Search for the cell housing the specified text and yield its [X, Y] center coordinate. 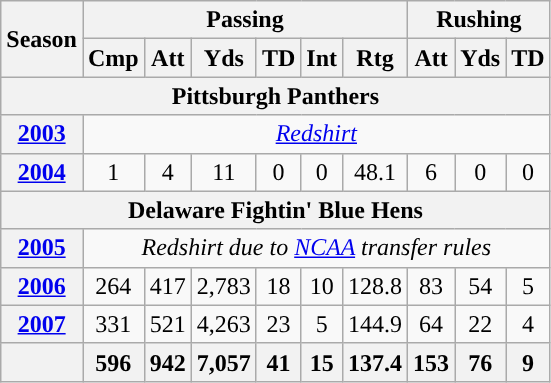
Pittsburgh Panthers [276, 96]
6 [432, 172]
2003 [42, 134]
4,263 [224, 324]
153 [432, 362]
23 [278, 324]
2,783 [224, 286]
264 [113, 286]
2005 [42, 248]
596 [113, 362]
Passing [244, 20]
331 [113, 324]
Delaware Fightin' Blue Hens [276, 210]
1 [113, 172]
521 [168, 324]
Rushing [480, 20]
Rtg [376, 58]
2004 [42, 172]
83 [432, 286]
Cmp [113, 58]
Season [42, 39]
9 [528, 362]
Redshirt due to NCAA transfer rules [316, 248]
2006 [42, 286]
10 [322, 286]
137.4 [376, 362]
48.1 [376, 172]
64 [432, 324]
18 [278, 286]
76 [480, 362]
144.9 [376, 324]
7,057 [224, 362]
15 [322, 362]
41 [278, 362]
11 [224, 172]
Redshirt [316, 134]
128.8 [376, 286]
22 [480, 324]
417 [168, 286]
54 [480, 286]
Int [322, 58]
942 [168, 362]
2007 [42, 324]
